For the text-containing cell, return its midpoint in (X, Y) coordinate format. 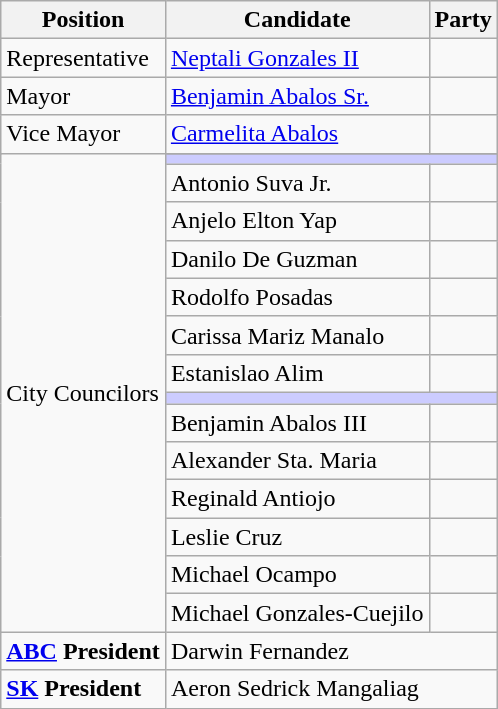
Benjamin Abalos Sr. (297, 96)
Leslie Cruz (297, 537)
City Councilors (84, 392)
Danilo De Guzman (297, 259)
Michael Gonzales-Cuejilo (297, 613)
Neptali Gonzales II (297, 58)
Antonio Suva Jr. (297, 183)
Michael Ocampo (297, 575)
Representative (84, 58)
Candidate (297, 20)
Aeron Sedrick Mangaliag (331, 689)
Carmelita Abalos (297, 134)
Anjelo Elton Yap (297, 221)
SK President (84, 689)
Darwin Fernandez (331, 651)
Party (463, 20)
Rodolfo Posadas (297, 297)
Mayor (84, 96)
Estanislao Alim (297, 373)
Vice Mayor (84, 134)
Carissa Mariz Manalo (297, 335)
ABC President (84, 651)
Reginald Antiojo (297, 499)
Alexander Sta. Maria (297, 461)
Benjamin Abalos III (297, 423)
Position (84, 20)
